From the cell containing the given text, extract its center point as (x, y) coordinate. 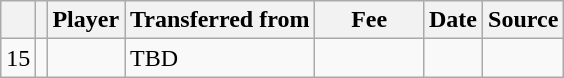
TBD (220, 58)
Source (524, 20)
Transferred from (220, 20)
Player (86, 20)
Fee (370, 20)
15 (18, 58)
Date (452, 20)
